Output the [X, Y] coordinate of the center of the cell containing the given text.  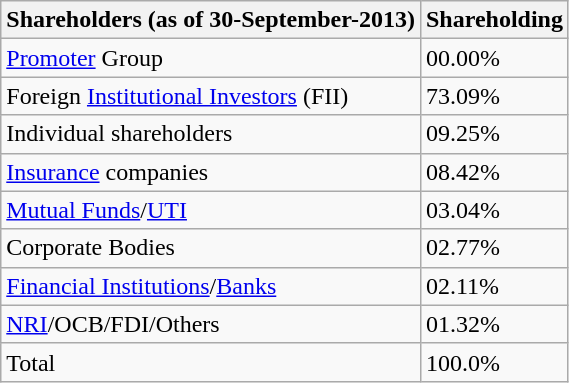
01.32% [494, 324]
08.42% [494, 172]
Shareholding [494, 20]
03.04% [494, 210]
00.00% [494, 58]
100.0% [494, 362]
Mutual Funds/UTI [211, 210]
73.09% [494, 96]
Shareholders (as of 30-September-2013) [211, 20]
09.25% [494, 134]
Individual shareholders [211, 134]
NRI/OCB/FDI/Others [211, 324]
Promoter Group [211, 58]
02.77% [494, 248]
02.11% [494, 286]
Corporate Bodies [211, 248]
Foreign Institutional Investors (FII) [211, 96]
Financial Institutions/Banks [211, 286]
Total [211, 362]
Insurance companies [211, 172]
